Capture the cell that displays the provided text and extract its [X, Y] central coordinate. 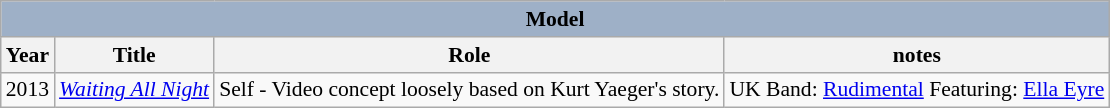
2013 [28, 90]
Year [28, 55]
Self - Video concept loosely based on Kurt Yaeger's story. [469, 90]
Title [134, 55]
Role [469, 55]
Model [556, 19]
UK Band: Rudimental Featuring: Ella Eyre [916, 90]
Waiting All Night [134, 90]
notes [916, 55]
